Search for the cell housing the specified text and yield its [X, Y] center coordinate. 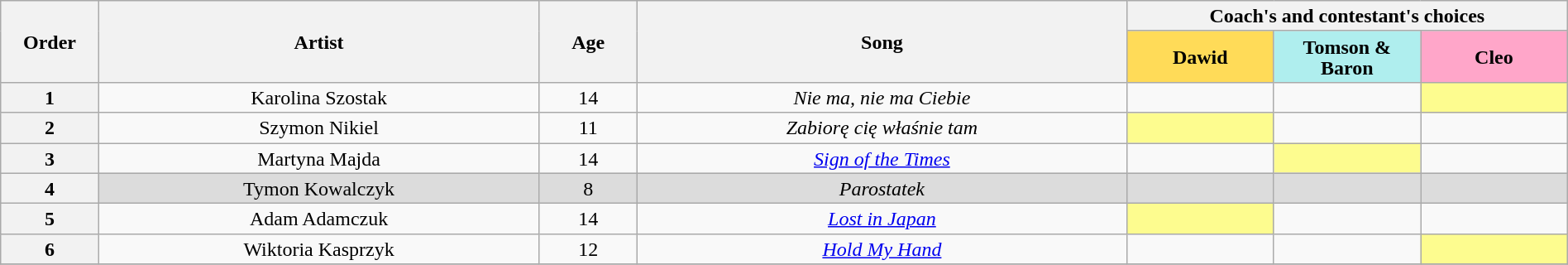
Tomson & Baron [1347, 56]
Artist [319, 41]
Tymon Kowalczyk [319, 189]
11 [588, 128]
Nie ma, nie ma Ciebie [882, 98]
2 [50, 128]
Parostatek [882, 189]
Adam Adamczuk [319, 219]
Szymon Nikiel [319, 128]
8 [588, 189]
12 [588, 248]
5 [50, 219]
1 [50, 98]
Song [882, 41]
4 [50, 189]
Order [50, 41]
Martyna Majda [319, 157]
Karolina Szostak [319, 98]
Wiktoria Kasprzyk [319, 248]
6 [50, 248]
Age [588, 41]
Hold My Hand [882, 248]
Sign of the Times [882, 157]
Zabiorę cię właśnie tam [882, 128]
3 [50, 157]
Coach's and contestant's choices [1346, 17]
Cleo [1494, 56]
Lost in Japan [882, 219]
Dawid [1200, 56]
